Detect which cell encompasses the target text, then output its [X, Y] center coordinate. 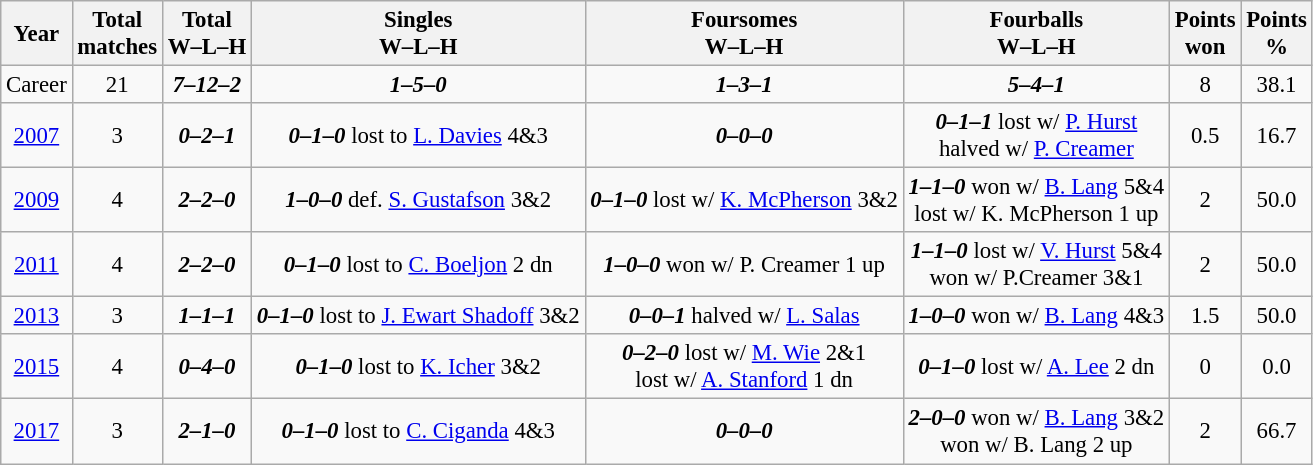
FoursomesW–L–H [744, 34]
0–2–1 [206, 136]
16.7 [1276, 136]
0–1–1 lost w/ P. Hursthalved w/ P. Creamer [1036, 136]
Totalmatches [117, 34]
2011 [36, 264]
FourballsW–L–H [1036, 34]
1–0–0 won w/ P. Creamer 1 up [744, 264]
2013 [36, 316]
0–1–0 lost to K. Icher 3&2 [418, 366]
5–4–1 [1036, 85]
Career [36, 85]
8 [1204, 85]
0–2–0 lost w/ M. Wie 2&1 lost w/ A. Stanford 1 dn [744, 366]
2–1–0 [206, 432]
2015 [36, 366]
2009 [36, 200]
1.5 [1204, 316]
1–1–0 lost w/ V. Hurst 5&4won w/ P.Creamer 3&1 [1036, 264]
1–5–0 [418, 85]
66.7 [1276, 432]
0–1–0 lost to J. Ewart Shadoff 3&2 [418, 316]
0–1–0 lost w/ K. McPherson 3&2 [744, 200]
1–1–0 won w/ B. Lang 5&4lost w/ K. McPherson 1 up [1036, 200]
1–3–1 [744, 85]
0–1–0 lost to L. Davies 4&3 [418, 136]
SinglesW–L–H [418, 34]
7–12–2 [206, 85]
2017 [36, 432]
0–0–1 halved w/ L. Salas [744, 316]
21 [117, 85]
Points% [1276, 34]
1–0–0 won w/ B. Lang 4&3 [1036, 316]
2007 [36, 136]
38.1 [1276, 85]
0–4–0 [206, 366]
0–1–0 lost to C. Boeljon 2 dn [418, 264]
1–0–0 def. S. Gustafson 3&2 [418, 200]
Pointswon [1204, 34]
TotalW–L–H [206, 34]
0.0 [1276, 366]
0–1–0 lost w/ A. Lee 2 dn [1036, 366]
0 [1204, 366]
2–0–0 won w/ B. Lang 3&2won w/ B. Lang 2 up [1036, 432]
0–1–0 lost to C. Ciganda 4&3 [418, 432]
Year [36, 34]
0.5 [1204, 136]
1–1–1 [206, 316]
